Pinpoint the cell where the given text exists, returning its [x, y] midpoint coordinate. 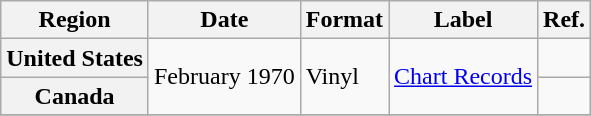
Date [224, 20]
Canada [75, 96]
Region [75, 20]
Ref. [564, 20]
Format [344, 20]
February 1970 [224, 77]
Label [464, 20]
Vinyl [344, 77]
Chart Records [464, 77]
United States [75, 58]
